Find where the given text appears and provide that cell's center as [x, y] coordinate. 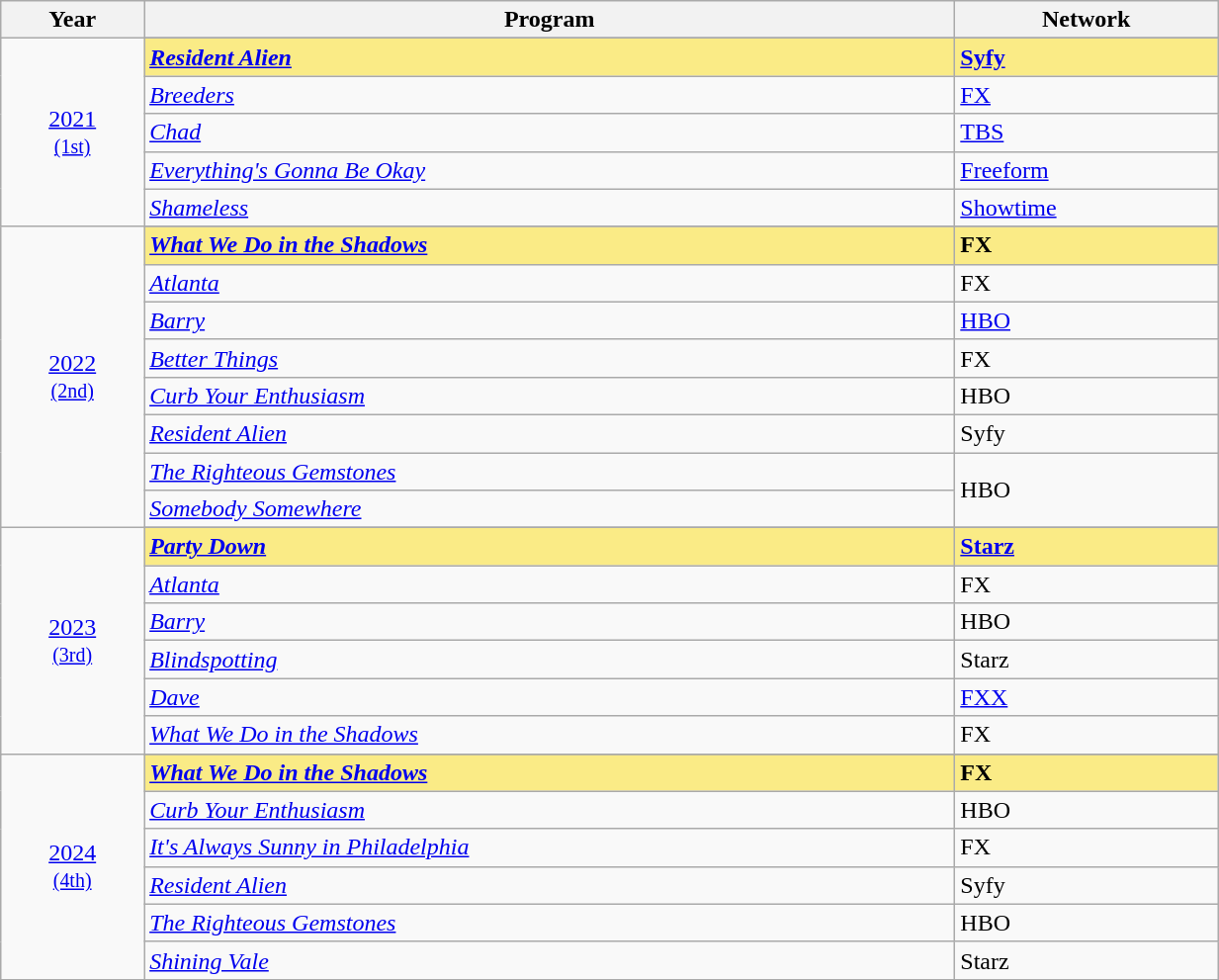
Program [550, 20]
2022(2nd) [73, 377]
Somebody Somewhere [550, 509]
Better Things [550, 358]
2023(3rd) [73, 641]
Chad [550, 133]
Network [1087, 20]
Shameless [550, 208]
Shining Vale [550, 960]
Year [73, 20]
Blindspotting [550, 660]
Showtime [1087, 208]
TBS [1087, 133]
FXX [1087, 697]
2021(1st) [73, 133]
Party Down [550, 547]
Breeders [550, 95]
2024(4th) [73, 866]
It's Always Sunny in Philadelphia [550, 847]
Freeform [1087, 170]
Everything's Gonna Be Okay [550, 170]
Dave [550, 697]
